Search for the cell housing the specified text and yield its [X, Y] center coordinate. 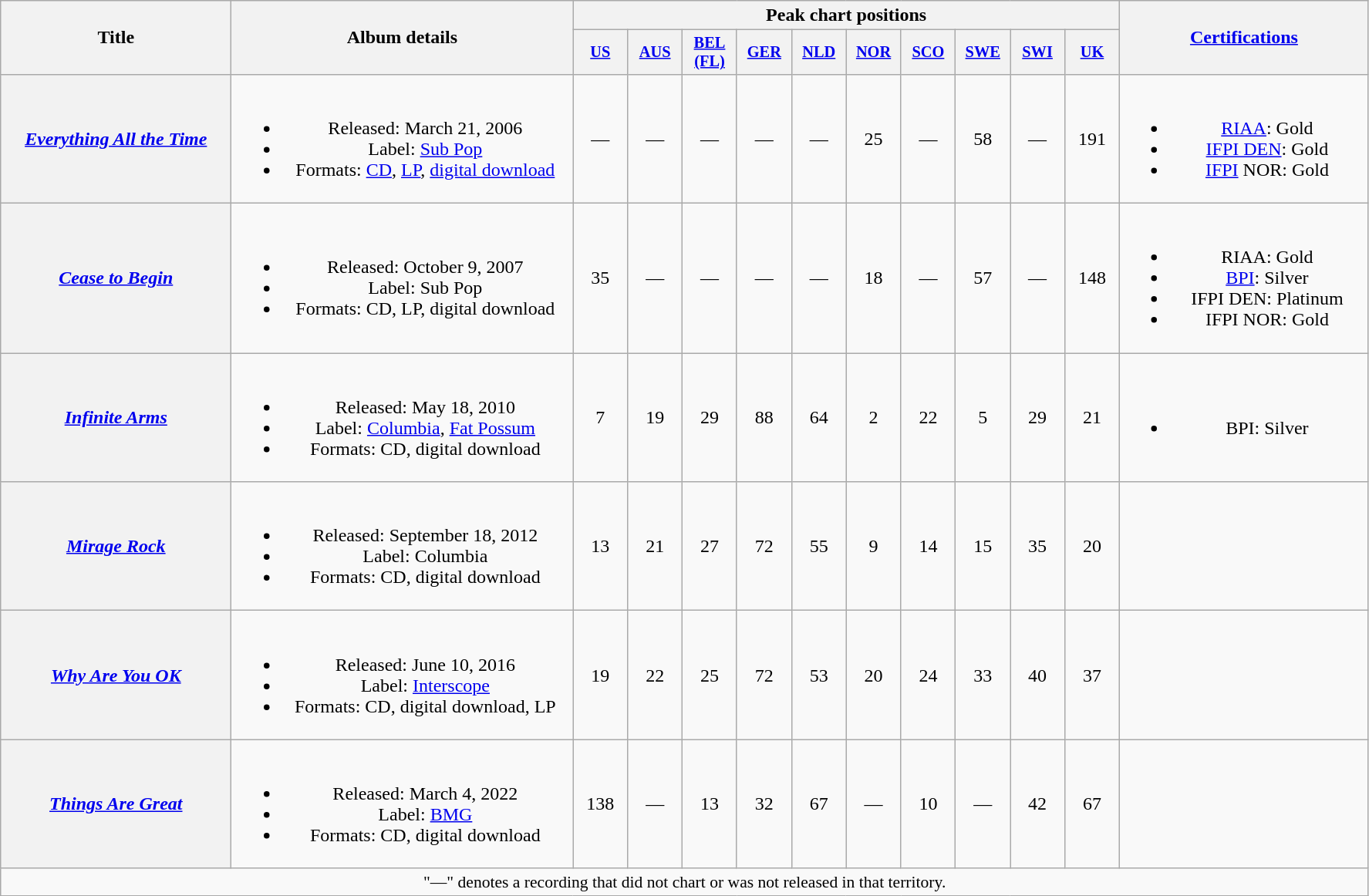
55 [819, 546]
2 [873, 418]
Things Are Great [116, 803]
GER [764, 52]
88 [764, 418]
37 [1092, 675]
UK [1092, 52]
58 [983, 139]
15 [983, 546]
NLD [819, 52]
53 [819, 675]
"—" denotes a recording that did not chart or was not released in that territory. [685, 882]
Released: March 21, 2006Label: Sub PopFormats: CD, LP, digital download [403, 139]
191 [1092, 139]
5 [983, 418]
AUS [656, 52]
138 [600, 803]
Cease to Begin [116, 278]
Certifications [1243, 38]
SCO [929, 52]
Released: September 18, 2012Label: ColumbiaFormats: CD, digital download [403, 546]
42 [1038, 803]
SWE [983, 52]
Why Are You OK [116, 675]
40 [1038, 675]
Album details [403, 38]
US [600, 52]
Released: May 18, 2010Label: Columbia, Fat PossumFormats: CD, digital download [403, 418]
9 [873, 546]
18 [873, 278]
33 [983, 675]
BEL(FL) [710, 52]
Released: October 9, 2007Label: Sub PopFormats: CD, LP, digital download [403, 278]
64 [819, 418]
7 [600, 418]
32 [764, 803]
RIAA: GoldIFPI DEN: GoldIFPI NOR: Gold [1243, 139]
Peak chart positions [847, 15]
Released: March 4, 2022Label: BMGFormats: CD, digital download [403, 803]
Mirage Rock [116, 546]
Infinite Arms [116, 418]
148 [1092, 278]
BPI: Silver [1243, 418]
10 [929, 803]
Title [116, 38]
24 [929, 675]
SWI [1038, 52]
RIAA: GoldBPI: SilverIFPI DEN: PlatinumIFPI NOR: Gold [1243, 278]
27 [710, 546]
NOR [873, 52]
57 [983, 278]
14 [929, 546]
Everything All the Time [116, 139]
Released: June 10, 2016Label: InterscopeFormats: CD, digital download, LP [403, 675]
